Search for the cell housing the specified text and yield its [x, y] center coordinate. 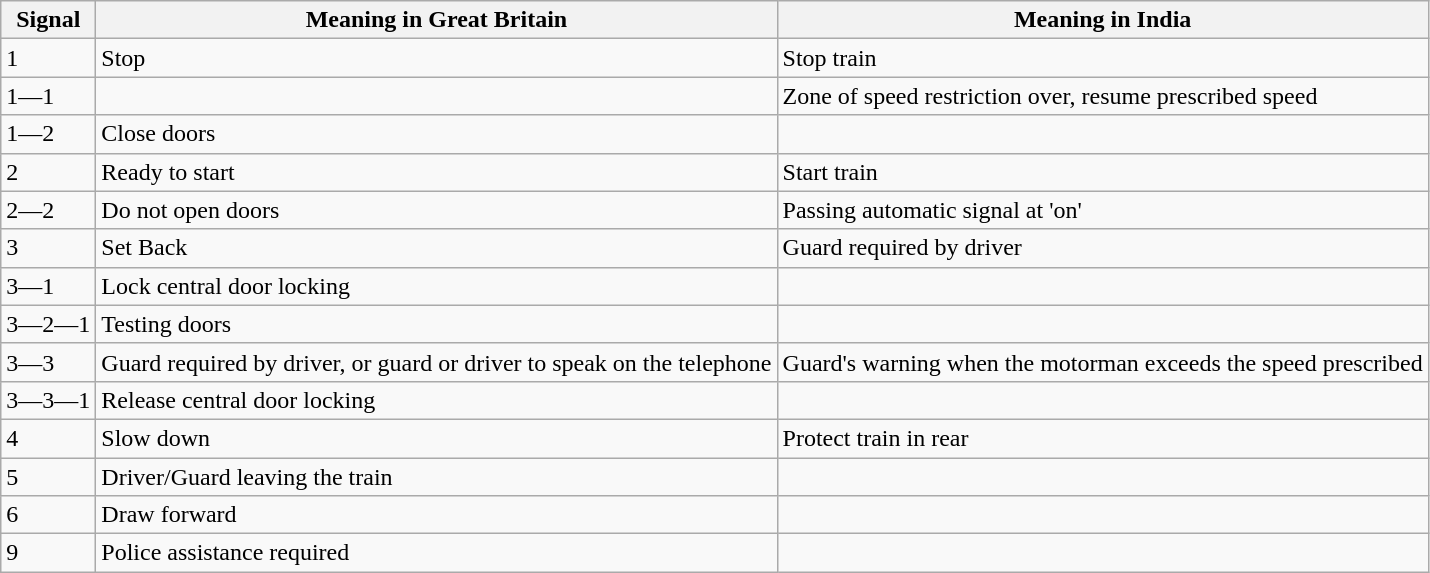
Start train [1102, 172]
Stop [436, 58]
1—1 [48, 96]
3—3 [48, 362]
Signal [48, 20]
Testing doors [436, 324]
9 [48, 553]
Release central door locking [436, 400]
Draw forward [436, 515]
6 [48, 515]
Stop train [1102, 58]
3—2—1 [48, 324]
3 [48, 248]
Set Back [436, 248]
Meaning in Great Britain [436, 20]
Police assistance required [436, 553]
2 [48, 172]
Do not open doors [436, 210]
Close doors [436, 134]
Driver/Guard leaving the train [436, 477]
Passing automatic signal at 'on' [1102, 210]
Guard's warning when the motorman exceeds the speed prescribed [1102, 362]
3—1 [48, 286]
Zone of speed restriction over, resume prescribed speed [1102, 96]
Guard required by driver [1102, 248]
1 [48, 58]
5 [48, 477]
Slow down [436, 438]
2—2 [48, 210]
Meaning in India [1102, 20]
Lock central door locking [436, 286]
1—2 [48, 134]
Guard required by driver, or guard or driver to speak on the telephone [436, 362]
4 [48, 438]
3—3—1 [48, 400]
Ready to start [436, 172]
Protect train in rear [1102, 438]
